Return the [X, Y] coordinate for the center point of the cell that contains the specified text.  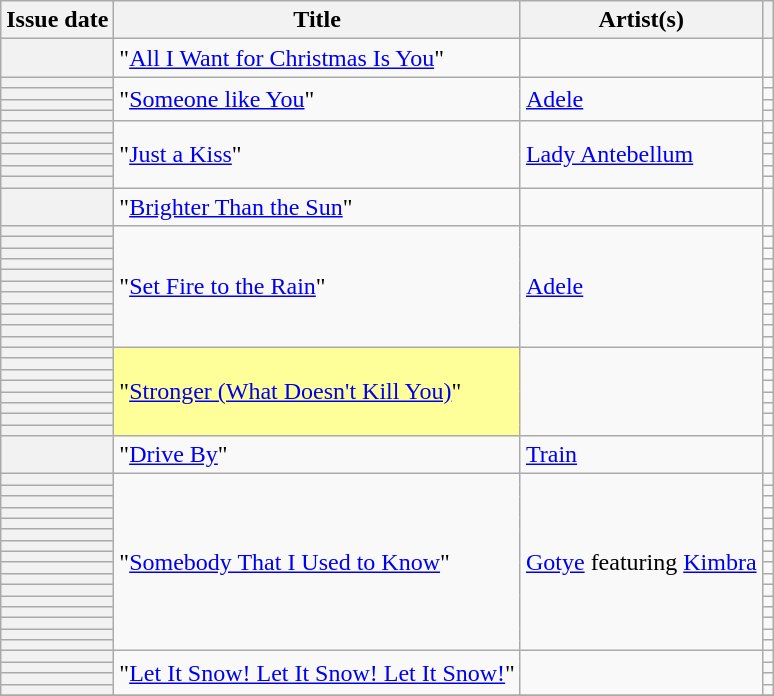
Title [318, 20]
"Let It Snow! Let It Snow! Let It Snow!" [318, 673]
"Somebody That I Used to Know" [318, 562]
Artist(s) [641, 20]
"Just a Kiss" [318, 154]
Train [641, 455]
"Drive By" [318, 455]
"Brighter Than the Sun" [318, 207]
Lady Antebellum [641, 154]
"All I Want for Christmas Is You" [318, 58]
"Stronger (What Doesn't Kill You)" [318, 391]
"Set Fire to the Rain" [318, 287]
Issue date [58, 20]
"Someone like You" [318, 99]
Gotye featuring Kimbra [641, 562]
